Extract the (X, Y) coordinate from the center of the cell holding the provided text.  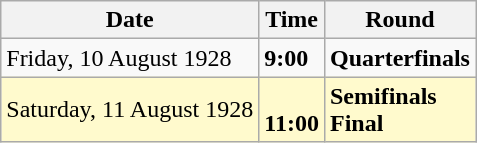
Saturday, 11 August 1928 (130, 110)
Date (130, 20)
11:00 (292, 110)
Time (292, 20)
SemifinalsFinal (400, 110)
Friday, 10 August 1928 (130, 58)
Quarterfinals (400, 58)
Round (400, 20)
9:00 (292, 58)
